Extract the (X, Y) coordinate from the center of the cell holding the provided text.  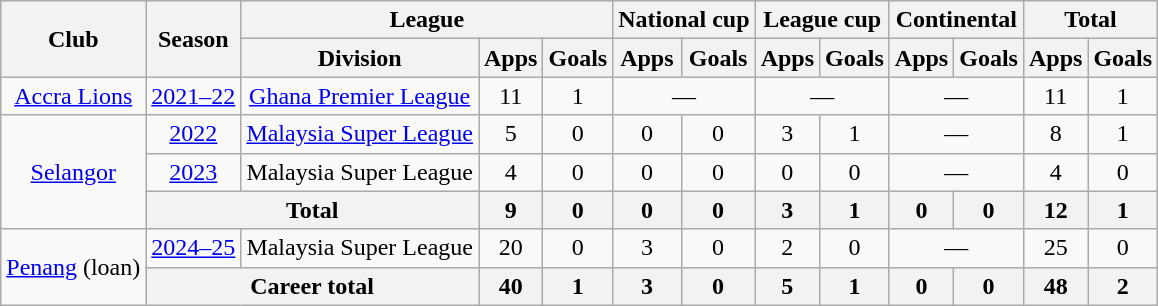
2022 (194, 134)
Continental (956, 20)
League (427, 20)
48 (1055, 286)
Accra Lions (74, 96)
Selangor (74, 172)
National cup (684, 20)
Division (360, 58)
2024–25 (194, 248)
25 (1055, 248)
20 (510, 248)
Season (194, 39)
Ghana Premier League (360, 96)
8 (1055, 134)
2023 (194, 172)
Penang (loan) (74, 267)
2021–22 (194, 96)
Club (74, 39)
9 (510, 210)
12 (1055, 210)
40 (510, 286)
League cup (822, 20)
Career total (312, 286)
